Identify which cell holds the provided text, then report its (X, Y) central coordinate. 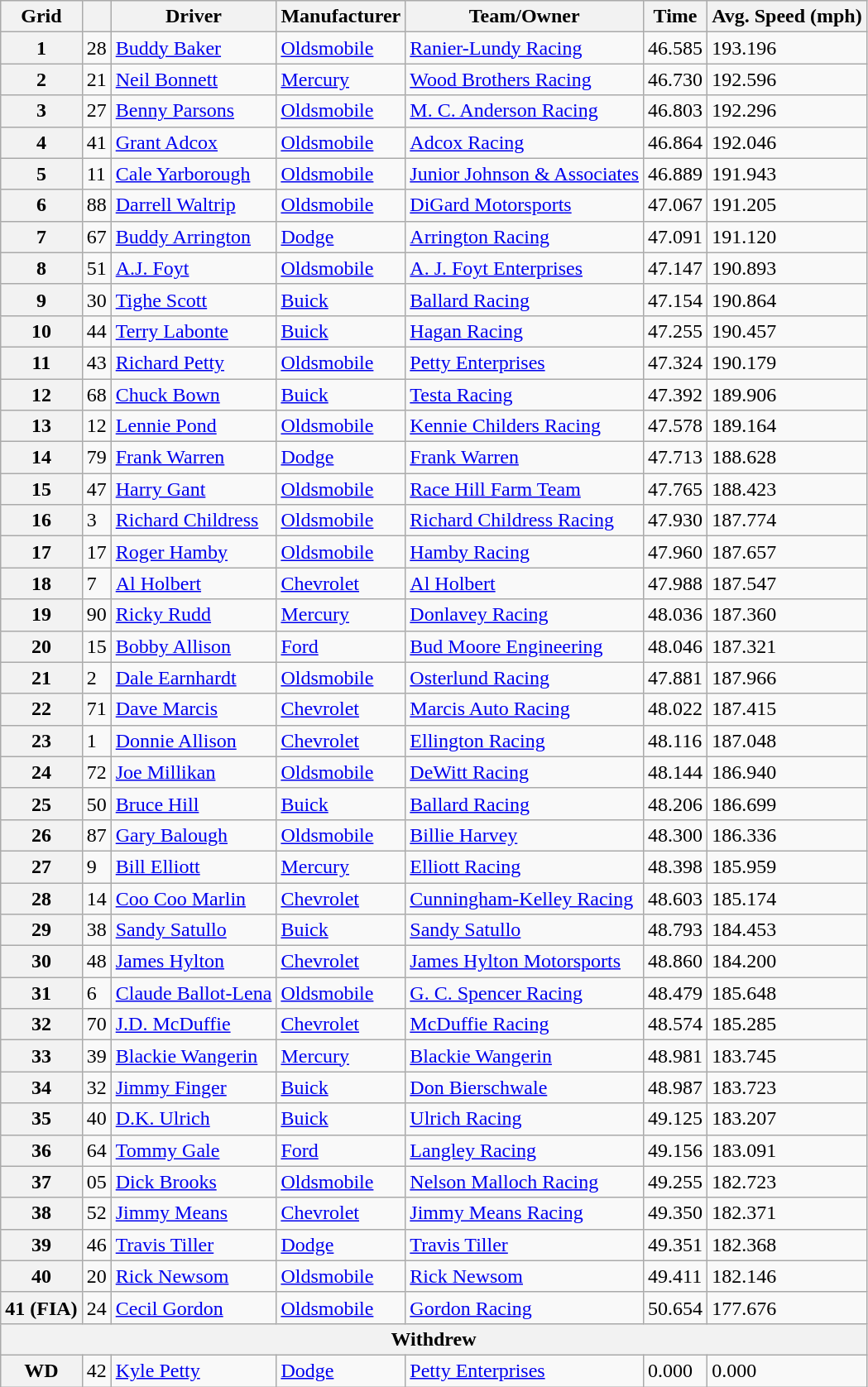
Cale Yarborough (194, 174)
Arrington Racing (525, 237)
43 (96, 362)
187.360 (788, 615)
42 (96, 1370)
183.745 (788, 1056)
Gary Balough (194, 835)
47.392 (675, 395)
Darrell Waltrip (194, 205)
Cunningham-Kelley Racing (525, 898)
Cecil Gordon (194, 1308)
49.411 (675, 1276)
Dale Earnhardt (194, 678)
185.959 (788, 866)
48.144 (675, 772)
71 (96, 709)
79 (96, 458)
Osterlund Racing (525, 678)
Don Bierschwale (525, 1087)
187.321 (788, 646)
193.196 (788, 48)
47.324 (675, 362)
47.091 (675, 237)
188.423 (788, 489)
Team/Owner (525, 17)
Ulrich Racing (525, 1119)
185.648 (788, 993)
Manufacturer (341, 17)
A.J. Foyt (194, 268)
36 (41, 1150)
48.022 (675, 709)
182.371 (788, 1213)
189.906 (788, 395)
Billie Harvey (525, 835)
185.174 (788, 898)
187.048 (788, 741)
47.988 (675, 583)
26 (41, 835)
49.125 (675, 1119)
Elliott Racing (525, 866)
Bill Elliott (194, 866)
88 (96, 205)
Withdrew (434, 1339)
184.200 (788, 962)
187.547 (788, 583)
Bud Moore Engineering (525, 646)
48.046 (675, 646)
183.723 (788, 1087)
49.255 (675, 1182)
35 (41, 1119)
Langley Racing (525, 1150)
48.603 (675, 898)
48.574 (675, 1025)
49.156 (675, 1150)
186.940 (788, 772)
Claude Ballot-Lena (194, 993)
DeWitt Racing (525, 772)
191.943 (788, 174)
31 (41, 993)
James Hylton (194, 962)
5 (41, 174)
47.930 (675, 521)
Marcis Auto Racing (525, 709)
Kyle Petty (194, 1370)
46.585 (675, 48)
44 (96, 331)
47.765 (675, 489)
Grid (41, 17)
47.713 (675, 458)
Grant Adcox (194, 142)
192.046 (788, 142)
Terry Labonte (194, 331)
James Hylton Motorsports (525, 962)
23 (41, 741)
46.889 (675, 174)
191.205 (788, 205)
47.147 (675, 268)
50.654 (675, 1308)
184.453 (788, 930)
46.730 (675, 79)
48.793 (675, 930)
187.415 (788, 709)
Nelson Malloch Racing (525, 1182)
Joe Millikan (194, 772)
22 (41, 709)
Jimmy Means (194, 1213)
48.987 (675, 1087)
Benny Parsons (194, 111)
Kennie Childers Racing (525, 426)
64 (96, 1150)
187.966 (788, 678)
Junior Johnson & Associates (525, 174)
47.154 (675, 300)
187.774 (788, 521)
48.300 (675, 835)
47.255 (675, 331)
189.164 (788, 426)
Chuck Bown (194, 395)
48.981 (675, 1056)
M. C. Anderson Racing (525, 111)
50 (96, 804)
Hagan Racing (525, 331)
47.881 (675, 678)
Adcox Racing (525, 142)
19 (41, 615)
Avg. Speed (mph) (788, 17)
46.803 (675, 111)
41 (96, 142)
47.578 (675, 426)
Ellington Racing (525, 741)
48.206 (675, 804)
Donlavey Racing (525, 615)
Roger Hamby (194, 552)
Ranier-Lundy Racing (525, 48)
Wood Brothers Racing (525, 79)
192.596 (788, 79)
192.296 (788, 111)
Neil Bonnett (194, 79)
41 (FIA) (41, 1308)
52 (96, 1213)
70 (96, 1025)
Driver (194, 17)
8 (41, 268)
Donnie Allison (194, 741)
Richard Petty (194, 362)
Tommy Gale (194, 1150)
68 (96, 395)
34 (41, 1087)
Jimmy Means Racing (525, 1213)
48.398 (675, 866)
18 (41, 583)
Lennie Pond (194, 426)
46.864 (675, 142)
Bruce Hill (194, 804)
48.479 (675, 993)
47 (96, 489)
Ricky Rudd (194, 615)
188.628 (788, 458)
J.D. McDuffie (194, 1025)
Dave Marcis (194, 709)
182.146 (788, 1276)
Dick Brooks (194, 1182)
48.116 (675, 741)
D.K. Ulrich (194, 1119)
190.457 (788, 331)
Race Hill Farm Team (525, 489)
183.091 (788, 1150)
Jimmy Finger (194, 1087)
Hamby Racing (525, 552)
Tighe Scott (194, 300)
13 (41, 426)
Buddy Arrington (194, 237)
47.960 (675, 552)
Buddy Baker (194, 48)
51 (96, 268)
182.368 (788, 1245)
33 (41, 1056)
67 (96, 237)
48 (96, 962)
72 (96, 772)
A. J. Foyt Enterprises (525, 268)
186.336 (788, 835)
Richard Childress Racing (525, 521)
05 (96, 1182)
37 (41, 1182)
10 (41, 331)
16 (41, 521)
177.676 (788, 1308)
48.860 (675, 962)
29 (41, 930)
187.657 (788, 552)
G. C. Spencer Racing (525, 993)
49.351 (675, 1245)
183.207 (788, 1119)
87 (96, 835)
Harry Gant (194, 489)
Testa Racing (525, 395)
Gordon Racing (525, 1308)
47.067 (675, 205)
Bobby Allison (194, 646)
190.864 (788, 300)
McDuffie Racing (525, 1025)
WD (41, 1370)
191.120 (788, 237)
48.036 (675, 615)
46 (96, 1245)
190.893 (788, 268)
4 (41, 142)
25 (41, 804)
186.699 (788, 804)
190.179 (788, 362)
Richard Childress (194, 521)
185.285 (788, 1025)
DiGard Motorsports (525, 205)
49.350 (675, 1213)
182.723 (788, 1182)
Time (675, 17)
Coo Coo Marlin (194, 898)
90 (96, 615)
